Determine the [X, Y] coordinate at the center of the cell enclosing the given text.  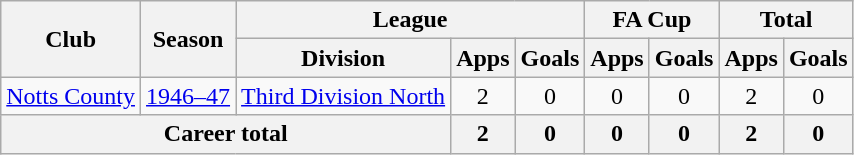
League [410, 20]
Division [344, 58]
FA Cup [652, 20]
Season [188, 39]
Club [71, 39]
Notts County [71, 96]
Career total [226, 134]
Third Division North [344, 96]
Total [786, 20]
1946–47 [188, 96]
